Identify which cell holds the provided text, then report its [x, y] central coordinate. 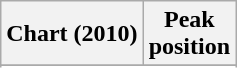
Chart (2010) [72, 34]
Peakposition [189, 34]
